Scan for the cell matching the given text and deliver its (X, Y) coordinate at center. 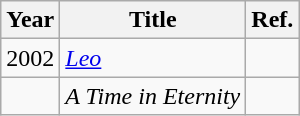
Year (30, 20)
Leo (153, 58)
Ref. (272, 20)
A Time in Eternity (153, 96)
2002 (30, 58)
Title (153, 20)
